Output the [x, y] coordinate of the center of the cell containing the given text.  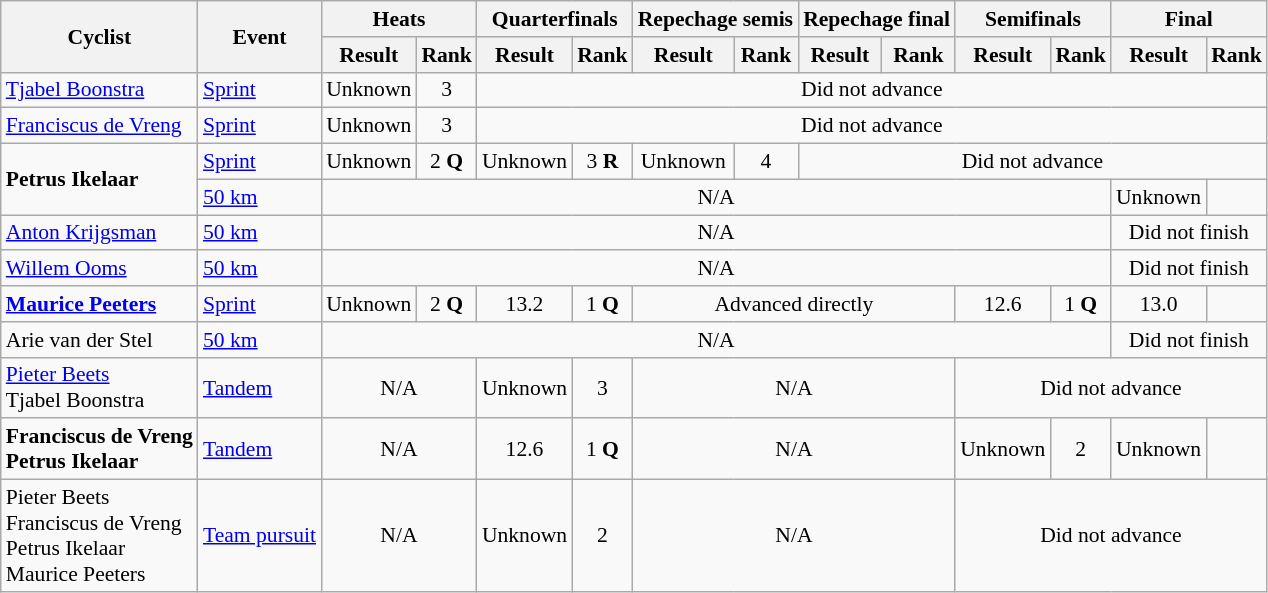
Heats [399, 19]
Quarterfinals [555, 19]
Repechage semis [716, 19]
Willem Ooms [100, 269]
Final [1189, 19]
13.2 [524, 304]
Advanced directly [794, 304]
Franciscus de Vreng [100, 126]
4 [766, 162]
3 R [602, 162]
Petrus Ikelaar [100, 180]
Semifinals [1033, 19]
Maurice Peeters [100, 304]
Pieter Beets Franciscus de Vreng Petrus Ikelaar Maurice Peeters [100, 536]
13.0 [1158, 304]
Anton Krijgsman [100, 233]
Franciscus de Vreng Petrus Ikelaar [100, 450]
Team pursuit [260, 536]
Event [260, 36]
Arie van der Stel [100, 340]
Repechage final [876, 19]
Tjabel Boonstra [100, 90]
Pieter Beets Tjabel Boonstra [100, 388]
Cyclist [100, 36]
